Return (X, Y) of the center of cell containing provided text 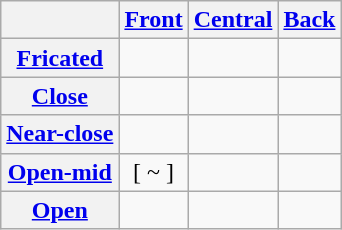
Back (310, 20)
[ ~ ] (154, 172)
Front (154, 20)
Central (233, 20)
Fricated (60, 58)
Open (60, 210)
Near-close (60, 134)
Close (60, 96)
Open-mid (60, 172)
